Detect which cell encompasses the target text, then output its [x, y] center coordinate. 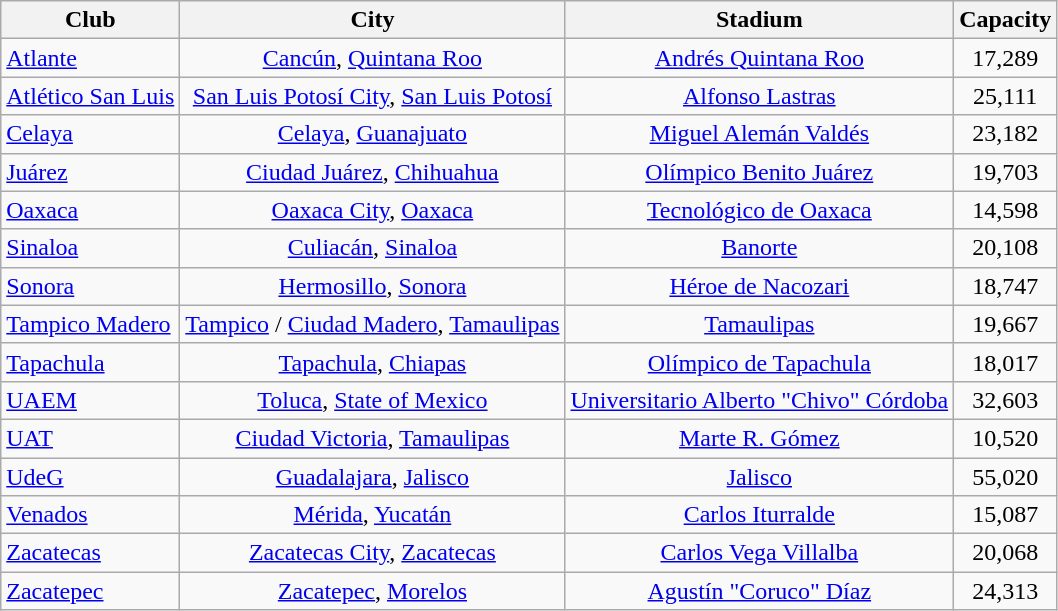
Culiacán, Sinaloa [372, 248]
UdeG [90, 477]
Miguel Alemán Valdés [760, 134]
Tamaulipas [760, 324]
Ciudad Juárez, Chihuahua [372, 172]
City [372, 20]
Marte R. Gómez [760, 438]
15,087 [1006, 515]
Venados [90, 515]
Capacity [1006, 20]
Celaya [90, 134]
Jalisco [760, 477]
Atlético San Luis [90, 96]
Tapachula, Chiapas [372, 362]
Club [90, 20]
10,520 [1006, 438]
23,182 [1006, 134]
San Luis Potosí City, San Luis Potosí [372, 96]
Olímpico Benito Juárez [760, 172]
Zacatepec [90, 591]
14,598 [1006, 210]
17,289 [1006, 58]
Universitario Alberto "Chivo" Córdoba [760, 400]
UAEM [90, 400]
Tapachula [90, 362]
Zacatepec, Morelos [372, 591]
Toluca, State of Mexico [372, 400]
Tampico Madero [90, 324]
Stadium [760, 20]
Mérida, Yucatán [372, 515]
Sonora [90, 286]
Carlos Vega Villalba [760, 553]
20,068 [1006, 553]
Guadalajara, Jalisco [372, 477]
Olímpico de Tapachula [760, 362]
Atlante [90, 58]
Sinaloa [90, 248]
24,313 [1006, 591]
UAT [90, 438]
Celaya, Guanajuato [372, 134]
Héroe de Nacozari [760, 286]
20,108 [1006, 248]
18,017 [1006, 362]
18,747 [1006, 286]
Tampico / Ciudad Madero, Tamaulipas [372, 324]
Cancún, Quintana Roo [372, 58]
Oaxaca City, Oaxaca [372, 210]
Zacatecas [90, 553]
Zacatecas City, Zacatecas [372, 553]
Oaxaca [90, 210]
Alfonso Lastras [760, 96]
Agustín "Coruco" Díaz [760, 591]
Tecnológico de Oaxaca [760, 210]
25,111 [1006, 96]
Banorte [760, 248]
Juárez [90, 172]
Andrés Quintana Roo [760, 58]
55,020 [1006, 477]
32,603 [1006, 400]
19,703 [1006, 172]
Carlos Iturralde [760, 515]
Hermosillo, Sonora [372, 286]
19,667 [1006, 324]
Ciudad Victoria, Tamaulipas [372, 438]
